Search for the cell housing the specified text and yield its [x, y] center coordinate. 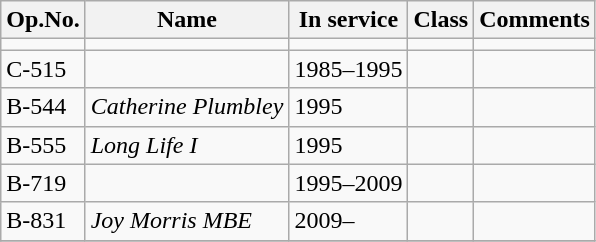
Op.No. [43, 20]
1995–2009 [348, 183]
1985–1995 [348, 69]
2009– [348, 221]
Catherine Plumbley [187, 107]
Name [187, 20]
B-555 [43, 145]
Long Life I [187, 145]
In service [348, 20]
B-719 [43, 183]
Joy Morris MBE [187, 221]
B-831 [43, 221]
C-515 [43, 69]
Comments [535, 20]
B-544 [43, 107]
Class [441, 20]
